Provide the [x, y] coordinate of the cell's center where the given text is located.  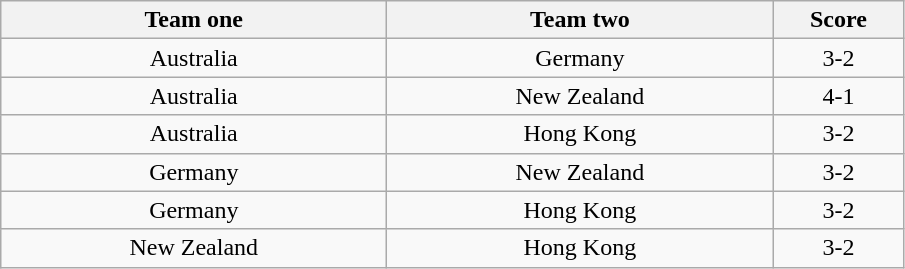
4-1 [838, 96]
Score [838, 20]
Team one [194, 20]
Team two [580, 20]
